Scan for the cell matching the given text and deliver its (x, y) coordinate at center. 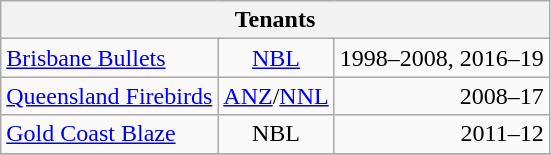
Brisbane Bullets (110, 58)
1998–2008, 2016–19 (442, 58)
Queensland Firebirds (110, 96)
2011–12 (442, 134)
Tenants (276, 20)
2008–17 (442, 96)
ANZ/NNL (276, 96)
Gold Coast Blaze (110, 134)
